For the text-containing cell, return its midpoint in [X, Y] coordinate format. 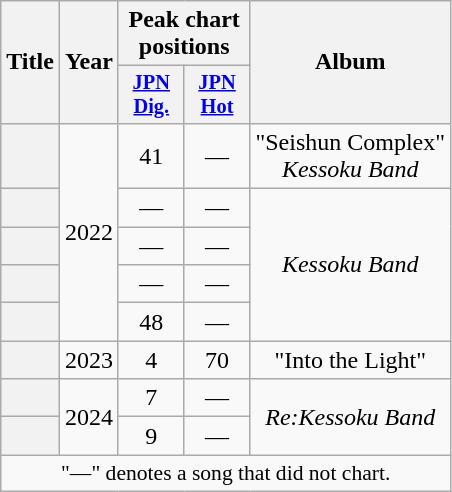
Peak chart positions [184, 34]
48 [151, 322]
Kessoku Band [350, 265]
JPNHot [217, 95]
9 [151, 436]
41 [151, 156]
Re:Kessoku Band [350, 417]
"Seishun Complex" Kessoku Band [350, 156]
4 [151, 360]
Title [30, 62]
70 [217, 360]
JPNDig. [151, 95]
2023 [88, 360]
Album [350, 62]
2024 [88, 417]
2022 [88, 232]
"—" denotes a song that did not chart. [226, 473]
Year [88, 62]
"Into the Light" [350, 360]
7 [151, 398]
